Output the (X, Y) coordinate of the center of the cell containing the given text.  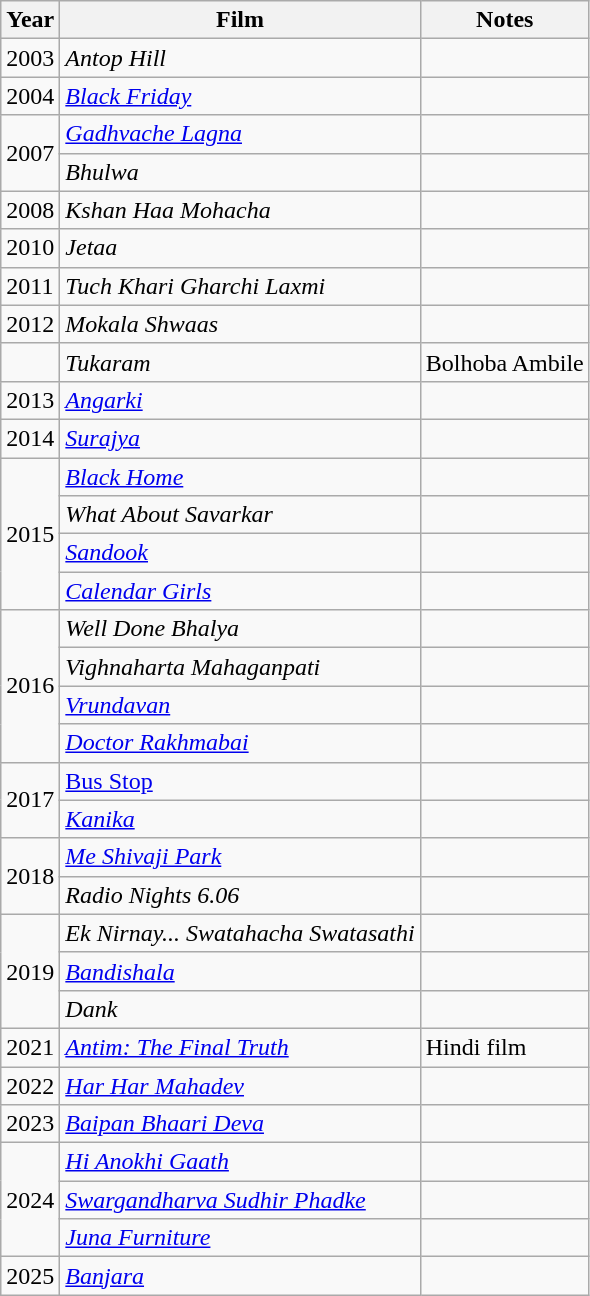
Bandishala (240, 971)
Calendar Girls (240, 591)
Baipan Bhaari Deva (240, 1124)
What About Savarkar (240, 515)
2014 (30, 438)
Tuch Khari Gharchi Laxmi (240, 286)
2018 (30, 876)
Tukaram (240, 362)
2019 (30, 971)
Doctor Rakhmabai (240, 743)
Juna Furniture (240, 1238)
Notes (504, 20)
Dank (240, 1009)
Vighnaharta Mahaganpati (240, 667)
Surajya (240, 438)
Hi Anokhi Gaath (240, 1162)
2024 (30, 1200)
Antop Hill (240, 58)
2013 (30, 400)
Bhulwa (240, 172)
Vrundavan (240, 705)
Hindi film (504, 1047)
Kshan Haa Mohacha (240, 210)
2016 (30, 686)
2012 (30, 324)
Well Done Bhalya (240, 629)
2023 (30, 1124)
Black Home (240, 477)
Bolhoba Ambile (504, 362)
2011 (30, 286)
2021 (30, 1047)
Antim: The Final Truth (240, 1047)
Angarki (240, 400)
Jetaa (240, 248)
Swargandharva Sudhir Phadke (240, 1200)
2004 (30, 96)
2008 (30, 210)
Ek Nirnay... Swatahacha Swatasathi (240, 933)
Sandook (240, 553)
2010 (30, 248)
2015 (30, 534)
Film (240, 20)
2003 (30, 58)
Banjara (240, 1276)
Har Har Mahadev (240, 1085)
2017 (30, 800)
Me Shivaji Park (240, 857)
2022 (30, 1085)
Radio Nights 6.06 (240, 895)
Mokala Shwaas (240, 324)
Gadhvache Lagna (240, 134)
Bus Stop (240, 781)
Kanika (240, 819)
2007 (30, 153)
2025 (30, 1276)
Year (30, 20)
Black Friday (240, 96)
